Provide the [X, Y] coordinate of the cell's center where the given text is located.  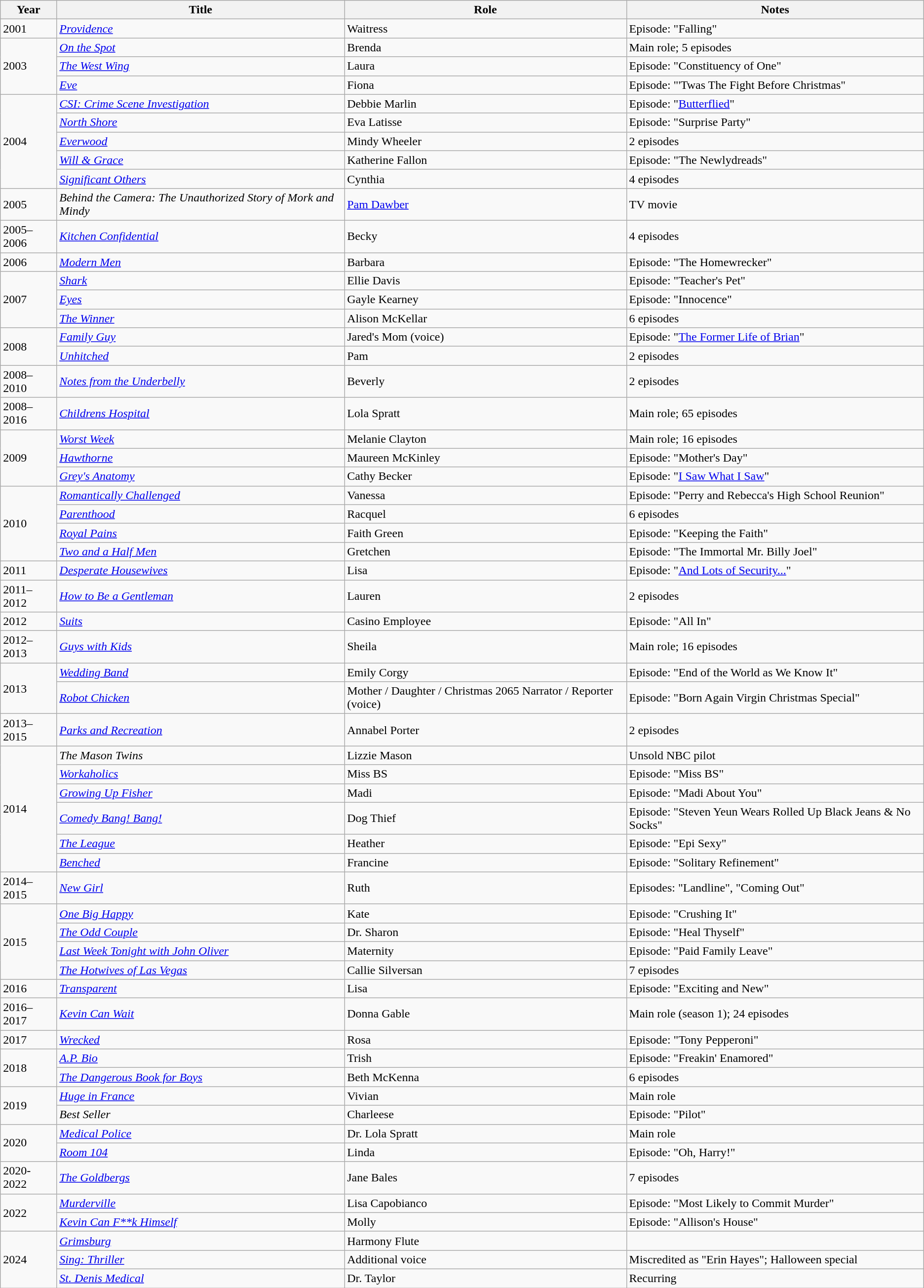
2016–2017 [29, 1014]
Guys with Kids [200, 647]
Episode: "Tony Pepperoni" [775, 1040]
Worst Week [200, 439]
2003 [29, 66]
The League [200, 844]
Family Guy [200, 337]
Wedding Band [200, 672]
Modern Men [200, 262]
Episode: "Constituency of One" [775, 66]
Royal Pains [200, 533]
2008–2016 [29, 414]
Episode: "The Former Life of Brian" [775, 337]
Episode: "Miss BS" [775, 774]
Brenda [486, 47]
Romantically Challenged [200, 495]
Comedy Bang! Bang! [200, 819]
The West Wing [200, 66]
2001 [29, 29]
Lauren [486, 595]
2012 [29, 622]
CSI: Crime Scene Investigation [200, 104]
2020-2022 [29, 1178]
Becky [486, 236]
2020 [29, 1143]
Gretchen [486, 551]
Title [200, 10]
Best Seller [200, 1115]
The Dangerous Book for Boys [200, 1077]
2008–2010 [29, 381]
Murderville [200, 1203]
Episode: "'Twas The Fight Before Christmas" [775, 85]
Desperate Housewives [200, 570]
Episode: "Falling" [775, 29]
Episode: "And Lots of Security..." [775, 570]
2013 [29, 688]
2008 [29, 347]
Providence [200, 29]
Eva Latisse [486, 122]
Significant Others [200, 179]
One Big Happy [200, 913]
Episode: "Exciting and New" [775, 989]
2019 [29, 1105]
2011–2012 [29, 595]
Hawthorne [200, 458]
Growing Up Fisher [200, 793]
The Odd Couple [200, 932]
Rosa [486, 1040]
Episode: "Epi Sexy" [775, 844]
Episode: "End of the World as We Know It" [775, 672]
2016 [29, 989]
Harmony Flute [486, 1241]
Everwood [200, 141]
Role [486, 10]
Beth McKenna [486, 1077]
Melanie Clayton [486, 439]
The Hotwives of Las Vegas [200, 970]
Last Week Tonight with John Oliver [200, 951]
Charleese [486, 1115]
Trish [486, 1058]
Vivian [486, 1096]
Molly [486, 1222]
Kevin Can F**k Himself [200, 1222]
Linda [486, 1152]
Unsold NBC pilot [775, 755]
Recurring [775, 1278]
Callie Silversan [486, 970]
Will & Grace [200, 160]
2014 [29, 809]
Jared's Mom (voice) [486, 337]
Maureen McKinley [486, 458]
Francine [486, 862]
Main role; 65 episodes [775, 414]
2017 [29, 1040]
Suits [200, 622]
Sing: Thriller [200, 1259]
North Shore [200, 122]
Gayle Kearney [486, 300]
Kevin Can Wait [200, 1014]
Behind the Camera: The Unauthorized Story of Mork and Mindy [200, 204]
A.P. Bio [200, 1058]
Episode: "Teacher's Pet" [775, 281]
Grey's Anatomy [200, 476]
Vanessa [486, 495]
Benched [200, 862]
Episodes: "Landline", "Coming Out" [775, 888]
2010 [29, 523]
Casino Employee [486, 622]
Katherine Fallon [486, 160]
Lizzie Mason [486, 755]
Episode: "Solitary Refinement" [775, 862]
St. Denis Medical [200, 1278]
Unhitched [200, 356]
Dr. Lola Spratt [486, 1133]
Cathy Becker [486, 476]
Annabel Porter [486, 730]
2005 [29, 204]
Ruth [486, 888]
Main role (season 1); 24 episodes [775, 1014]
Ellie Davis [486, 281]
Episode: "Madi About You" [775, 793]
Eve [200, 85]
Parenthood [200, 514]
Dr. Sharon [486, 932]
Episode: "The Newlydreads" [775, 160]
Wrecked [200, 1040]
Episode: "Surprise Party" [775, 122]
On the Spot [200, 47]
Eyes [200, 300]
Additional voice [486, 1259]
Episode: "Freakin' Enamored" [775, 1058]
Miscredited as "Erin Hayes"; Halloween special [775, 1259]
The Mason Twins [200, 755]
Episode: "Keeping the Faith" [775, 533]
Dog Thief [486, 819]
The Goldbergs [200, 1178]
Mindy Wheeler [486, 141]
Episode: "Steven Yeun Wears Rolled Up Black Jeans & No Socks" [775, 819]
2004 [29, 141]
How to Be a Gentleman [200, 595]
2015 [29, 941]
Episode: "All In" [775, 622]
2018 [29, 1068]
Laura [486, 66]
Huge in France [200, 1096]
Episode: "Most Likely to Commit Murder" [775, 1203]
2005–2006 [29, 236]
Madi [486, 793]
Episode: "The Homewrecker" [775, 262]
2014–2015 [29, 888]
Lisa Capobianco [486, 1203]
Transparent [200, 989]
Barbara [486, 262]
Room 104 [200, 1152]
2012–2013 [29, 647]
Kate [486, 913]
Two and a Half Men [200, 551]
Lola Spratt [486, 414]
2007 [29, 300]
Episode: "Butterflied" [775, 104]
2013–2015 [29, 730]
Faith Green [486, 533]
Episode: "Mother's Day" [775, 458]
Workaholics [200, 774]
Episode: "Pilot" [775, 1115]
Year [29, 10]
2009 [29, 458]
Jane Bales [486, 1178]
Beverly [486, 381]
Robot Chicken [200, 698]
Episode: "Crushing It" [775, 913]
Episode: "Born Again Virgin Christmas Special" [775, 698]
2024 [29, 1259]
Waitress [486, 29]
TV movie [775, 204]
Cynthia [486, 179]
Childrens Hospital [200, 414]
Episode: "Allison's House" [775, 1222]
Parks and Recreation [200, 730]
Dr. Taylor [486, 1278]
Kitchen Confidential [200, 236]
Emily Corgy [486, 672]
Episode: "Innocence" [775, 300]
2022 [29, 1212]
Donna Gable [486, 1014]
Maternity [486, 951]
Racquel [486, 514]
Shark [200, 281]
Episode: "Heal Thyself" [775, 932]
Alison McKellar [486, 318]
Episode: "The Immortal Mr. Billy Joel" [775, 551]
Mother / Daughter / Christmas 2065 Narrator / Reporter (voice) [486, 698]
The Winner [200, 318]
2011 [29, 570]
Sheila [486, 647]
2006 [29, 262]
Miss BS [486, 774]
Episode: "Paid Family Leave" [775, 951]
Main role; 5 episodes [775, 47]
Pam [486, 356]
Pam Dawber [486, 204]
Episode: "Perry and Rebecca's High School Reunion" [775, 495]
Grimsburg [200, 1241]
Medical Police [200, 1133]
Episode: "I Saw What I Saw" [775, 476]
Heather [486, 844]
Episode: "Oh, Harry!" [775, 1152]
Notes from the Underbelly [200, 381]
New Girl [200, 888]
Debbie Marlin [486, 104]
Fiona [486, 85]
Notes [775, 10]
